Provide the (X, Y) coordinate of the cell's center where the given text is located.  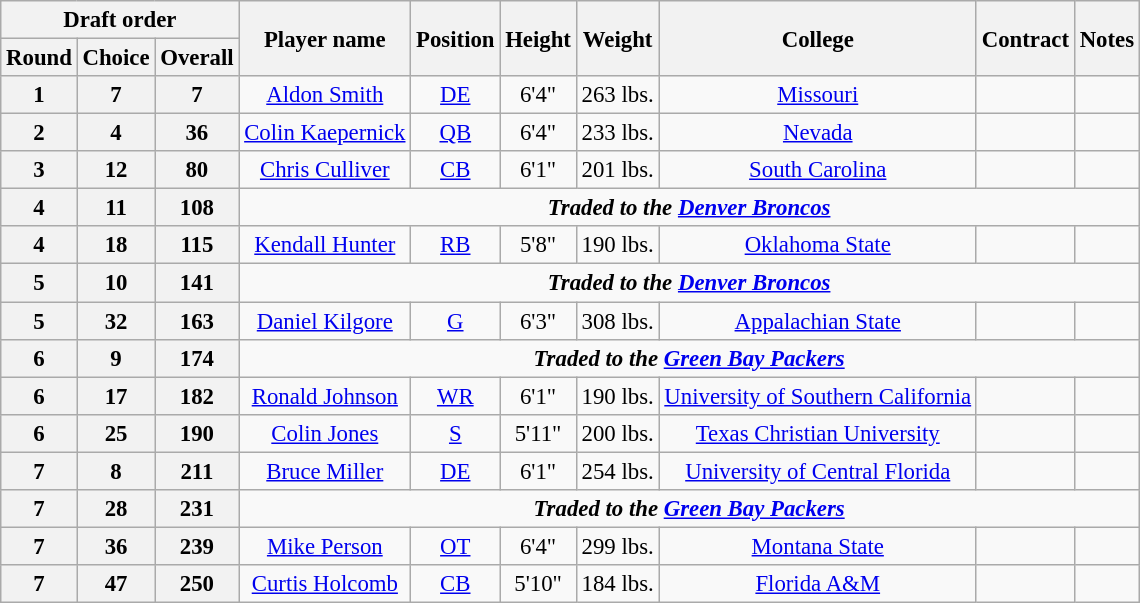
South Carolina (818, 170)
115 (197, 245)
Missouri (818, 95)
Position (456, 38)
2 (39, 133)
OT (456, 546)
Height (538, 38)
201 lbs. (618, 170)
Overall (197, 58)
Bruce Miller (325, 471)
233 lbs. (618, 133)
200 lbs. (618, 433)
G (456, 321)
17 (116, 396)
184 lbs. (618, 584)
S (456, 433)
12 (116, 170)
5'11" (538, 433)
80 (197, 170)
5'8" (538, 245)
Kendall Hunter (325, 245)
Ronald Johnson (325, 396)
28 (116, 509)
239 (197, 546)
Round (39, 58)
Nevada (818, 133)
Colin Kaepernick (325, 133)
QB (456, 133)
32 (116, 321)
18 (116, 245)
254 lbs. (618, 471)
University of Southern California (818, 396)
231 (197, 509)
Aldon Smith (325, 95)
Curtis Holcomb (325, 584)
250 (197, 584)
299 lbs. (618, 546)
263 lbs. (618, 95)
1 (39, 95)
Contract (1025, 38)
11 (116, 208)
8 (116, 471)
190 (197, 433)
Draft order (120, 20)
47 (116, 584)
Player name (325, 38)
Colin Jones (325, 433)
163 (197, 321)
Weight (618, 38)
174 (197, 358)
University of Central Florida (818, 471)
Mike Person (325, 546)
Florida A&M (818, 584)
9 (116, 358)
RB (456, 245)
Montana State (818, 546)
182 (197, 396)
WR (456, 396)
5'10" (538, 584)
Appalachian State (818, 321)
College (818, 38)
108 (197, 208)
3 (39, 170)
Texas Christian University (818, 433)
308 lbs. (618, 321)
211 (197, 471)
6'3" (538, 321)
25 (116, 433)
Notes (1106, 38)
Chris Culliver (325, 170)
Daniel Kilgore (325, 321)
Oklahoma State (818, 245)
141 (197, 283)
10 (116, 283)
Choice (116, 58)
